Search for the cell housing the specified text and yield its (x, y) center coordinate. 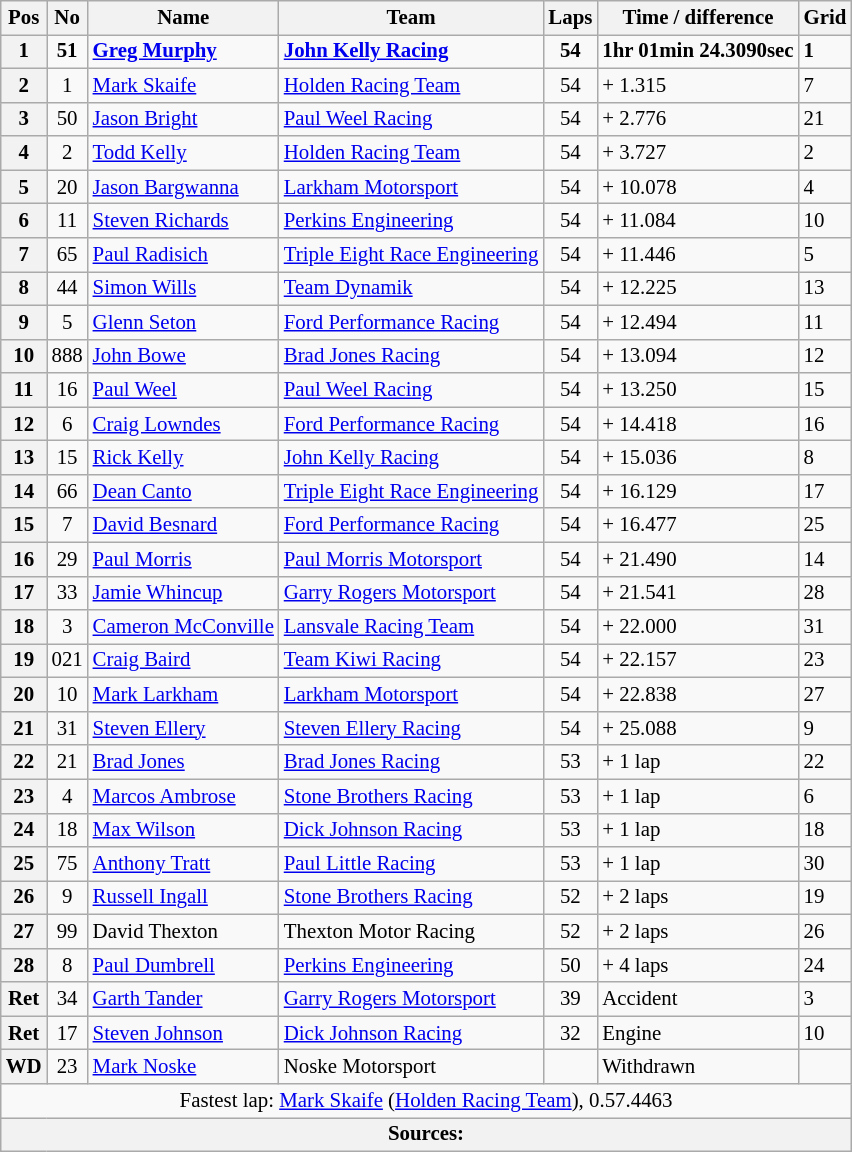
+ 25.088 (698, 728)
Steven Ellery (184, 728)
Dean Canto (184, 491)
Marcos Ambrose (184, 796)
Team Dynamik (412, 288)
+ 21.541 (698, 593)
Team (412, 18)
Laps (570, 18)
Steven Johnson (184, 1033)
66 (68, 491)
+ 12.225 (698, 288)
Russell Ingall (184, 898)
Mark Noske (184, 1067)
Time / difference (698, 18)
+ 22.838 (698, 695)
David Besnard (184, 525)
Paul Little Racing (412, 864)
39 (570, 999)
021 (68, 661)
Anthony Tratt (184, 864)
+ 2.776 (698, 119)
51 (68, 51)
Garth Tander (184, 999)
+ 12.494 (698, 322)
65 (68, 255)
Jason Bright (184, 119)
29 (68, 559)
Noske Motorsport (412, 1067)
+ 22.157 (698, 661)
Paul Morris (184, 559)
30 (826, 864)
+ 3.727 (698, 153)
Team Kiwi Racing (412, 661)
Engine (698, 1033)
Glenn Seton (184, 322)
+ 13.094 (698, 356)
32 (570, 1033)
+ 1.315 (698, 85)
Brad Jones (184, 762)
Paul Weel (184, 390)
+ 10.078 (698, 187)
Thexton Motor Racing (412, 931)
Grid (826, 18)
Paul Dumbrell (184, 965)
75 (68, 864)
John Bowe (184, 356)
888 (68, 356)
+ 13.250 (698, 390)
+ 11.084 (698, 221)
Name (184, 18)
Sources: (426, 1135)
34 (68, 999)
+ 15.036 (698, 458)
Mark Larkham (184, 695)
WD (24, 1067)
Jamie Whincup (184, 593)
No (68, 18)
+ 4 laps (698, 965)
Steven Ellery Racing (412, 728)
+ 14.418 (698, 424)
44 (68, 288)
+ 16.129 (698, 491)
1hr 01min 24.3090sec (698, 51)
Max Wilson (184, 830)
Pos (24, 18)
33 (68, 593)
Paul Morris Motorsport (412, 559)
+ 21.490 (698, 559)
Paul Radisich (184, 255)
+ 16.477 (698, 525)
Lansvale Racing Team (412, 627)
Craig Lowndes (184, 424)
Steven Richards (184, 221)
99 (68, 931)
Jason Bargwanna (184, 187)
Greg Murphy (184, 51)
+ 11.446 (698, 255)
Simon Wills (184, 288)
Withdrawn (698, 1067)
Accident (698, 999)
Todd Kelly (184, 153)
Craig Baird (184, 661)
+ 22.000 (698, 627)
Fastest lap: Mark Skaife (Holden Racing Team), 0.57.4463 (426, 1101)
David Thexton (184, 931)
Rick Kelly (184, 458)
Cameron McConville (184, 627)
Mark Skaife (184, 85)
